For the text-containing cell, return its midpoint in (X, Y) coordinate format. 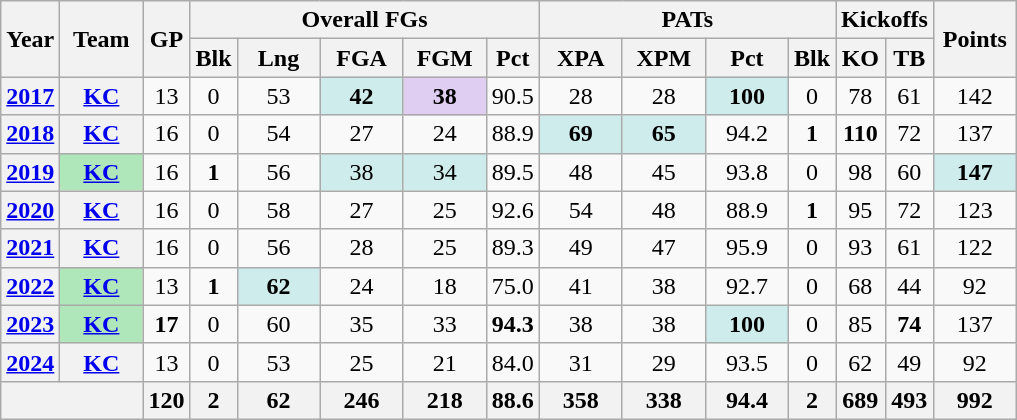
85 (861, 324)
21 (444, 362)
KO (861, 58)
123 (974, 210)
94.4 (746, 400)
18 (444, 286)
34 (444, 172)
31 (580, 362)
88.6 (512, 400)
95.9 (746, 248)
2022 (30, 286)
95 (861, 210)
Overall FGs (364, 20)
89.3 (512, 248)
122 (974, 248)
74 (909, 324)
17 (166, 324)
84.0 (512, 362)
94.3 (512, 324)
93.5 (746, 362)
338 (664, 400)
2020 (30, 210)
68 (861, 286)
2021 (30, 248)
58 (278, 210)
XPM (664, 58)
2023 (30, 324)
47 (664, 248)
GP (166, 39)
41 (580, 286)
94.2 (746, 134)
Lng (278, 58)
44 (909, 286)
29 (664, 362)
218 (444, 400)
69 (580, 134)
92.7 (746, 286)
75.0 (512, 286)
FGA (362, 58)
992 (974, 400)
93.8 (746, 172)
93 (861, 248)
Team (102, 39)
2018 (30, 134)
89.5 (512, 172)
PATs (687, 20)
120 (166, 400)
2019 (30, 172)
Kickoffs (885, 20)
142 (974, 96)
92.6 (512, 210)
689 (861, 400)
35 (362, 324)
Points (974, 39)
78 (861, 96)
Year (30, 39)
147 (974, 172)
2024 (30, 362)
65 (664, 134)
XPA (580, 58)
493 (909, 400)
358 (580, 400)
2017 (30, 96)
33 (444, 324)
42 (362, 96)
110 (861, 134)
45 (664, 172)
FGM (444, 58)
TB (909, 58)
246 (362, 400)
90.5 (512, 96)
98 (861, 172)
